From the cell containing the given text, extract its center point as (x, y) coordinate. 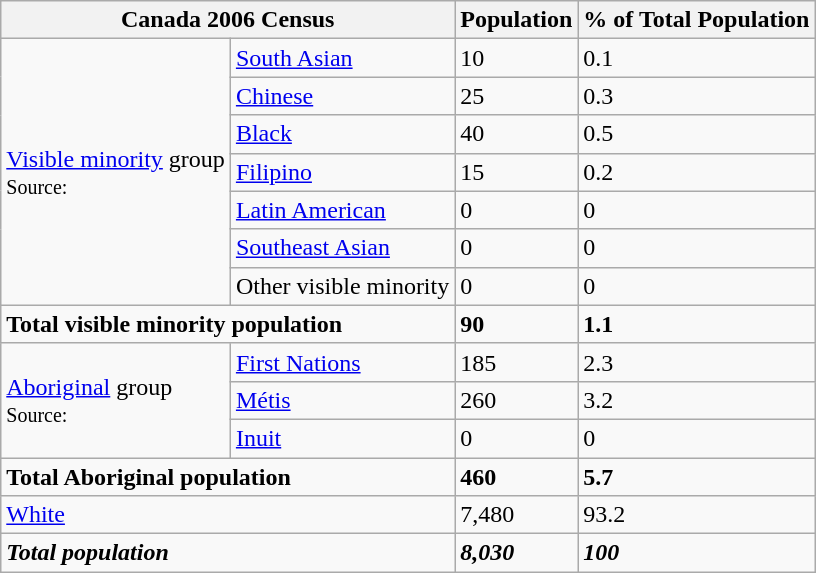
Latin American (342, 210)
First Nations (342, 362)
8,030 (516, 553)
Métis (342, 400)
Other visible minority (342, 286)
460 (516, 477)
93.2 (696, 515)
90 (516, 324)
7,480 (516, 515)
Southeast Asian (342, 248)
Population (516, 20)
Visible minority groupSource: (116, 172)
40 (516, 134)
Total visible minority population (228, 324)
25 (516, 96)
3.2 (696, 400)
10 (516, 58)
South Asian (342, 58)
Total Aboriginal population (228, 477)
1.1 (696, 324)
White (228, 515)
Canada 2006 Census (228, 20)
15 (516, 172)
100 (696, 553)
2.3 (696, 362)
Inuit (342, 438)
185 (516, 362)
Aboriginal groupSource: (116, 400)
0.3 (696, 96)
Black (342, 134)
0.2 (696, 172)
260 (516, 400)
0.5 (696, 134)
Chinese (342, 96)
0.1 (696, 58)
Total population (228, 553)
Filipino (342, 172)
5.7 (696, 477)
% of Total Population (696, 20)
